Search for the cell housing the specified text and yield its [X, Y] center coordinate. 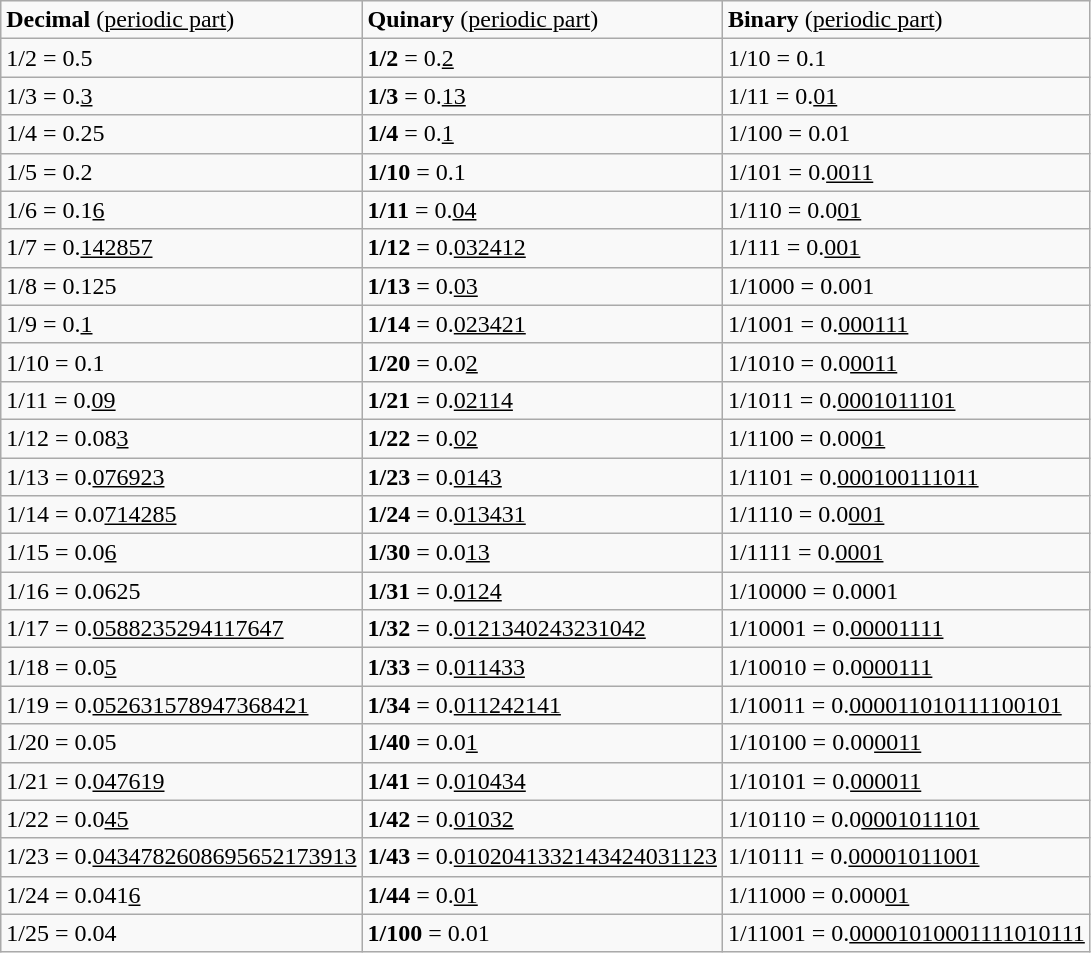
1/43 = 0.0102041332143424031123 [542, 857]
1/42 = 0.01032 [542, 819]
1/6 = 0.16 [182, 210]
1/25 = 0.04 [182, 933]
1/13 = 0.076923 [182, 477]
1/23 = 0.0143 [542, 477]
1/1111 = 0.0001 [906, 553]
1/12 = 0.083 [182, 438]
1/1001 = 0.000111 [906, 324]
1/3 = 0.13 [542, 96]
1/20 = 0.02 [542, 362]
1/10100 = 0.000011 [906, 743]
1/10010 = 0.0000111 [906, 667]
1/18 = 0.05 [182, 667]
1/1011 = 0.0001011101 [906, 400]
1/23 = 0.0434782608695652173913 [182, 857]
1/22 = 0.02 [542, 438]
1/24 = 0.013431 [542, 515]
1/44 = 0.01 [542, 895]
1/14 = 0.023421 [542, 324]
Quinary (periodic part) [542, 20]
1/1101 = 0.000100111011 [906, 477]
1/1110 = 0.0001 [906, 515]
1/11001 = 0.00001010001111010111 [906, 933]
1/5 = 0.2 [182, 172]
1/31 = 0.0124 [542, 591]
1/111 = 0.001 [906, 248]
1/22 = 0.045 [182, 819]
Binary (periodic part) [906, 20]
1/2 = 0.5 [182, 58]
1/15 = 0.06 [182, 553]
1/10000 = 0.0001 [906, 591]
1/1010 = 0.00011 [906, 362]
1/10101 = 0.000011 [906, 781]
1/19 = 0.052631578947368421 [182, 705]
1/9 = 0.1 [182, 324]
1/33 = 0.011433 [542, 667]
1/16 = 0.0625 [182, 591]
1/110 = 0.001 [906, 210]
1/11000 = 0.00001 [906, 895]
1/10110 = 0.00001011101 [906, 819]
1/4 = 0.1 [542, 134]
1/13 = 0.03 [542, 286]
1/11 = 0.04 [542, 210]
1/4 = 0.25 [182, 134]
1/2 = 0.2 [542, 58]
1/3 = 0.3 [182, 96]
1/10111 = 0.00001011001 [906, 857]
1/34 = 0.011242141 [542, 705]
1/1100 = 0.0001 [906, 438]
1/10001 = 0.00001111 [906, 629]
1/21 = 0.047619 [182, 781]
1/21 = 0.02114 [542, 400]
1/30 = 0.013 [542, 553]
1/32 = 0.0121340243231042 [542, 629]
1/41 = 0.010434 [542, 781]
1/24 = 0.0416 [182, 895]
1/11 = 0.09 [182, 400]
1/1000 = 0.001 [906, 286]
1/7 = 0.142857 [182, 248]
1/17 = 0.0588235294117647 [182, 629]
1/10011 = 0.000011010111100101 [906, 705]
1/11 = 0.01 [906, 96]
1/8 = 0.125 [182, 286]
1/40 = 0.01 [542, 743]
1/12 = 0.032412 [542, 248]
1/101 = 0.0011 [906, 172]
Decimal (periodic part) [182, 20]
1/20 = 0.05 [182, 743]
1/14 = 0.0714285 [182, 515]
